From the cell containing the given text, extract its center point as (X, Y) coordinate. 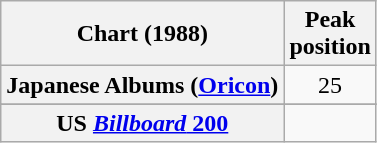
25 (330, 85)
US Billboard 200 (142, 123)
Japanese Albums (Oricon) (142, 85)
Chart (1988) (142, 34)
Peakposition (330, 34)
